Find where the given text appears and provide that cell's center as [X, Y] coordinate. 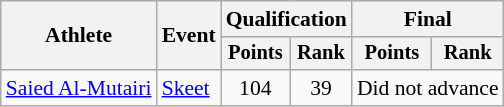
Skeet [189, 88]
Event [189, 36]
Final [428, 19]
Qualification [286, 19]
39 [321, 88]
Saied Al-Mutairi [79, 88]
104 [256, 88]
Athlete [79, 36]
Did not advance [428, 88]
